For the text-containing cell, return its midpoint in (x, y) coordinate format. 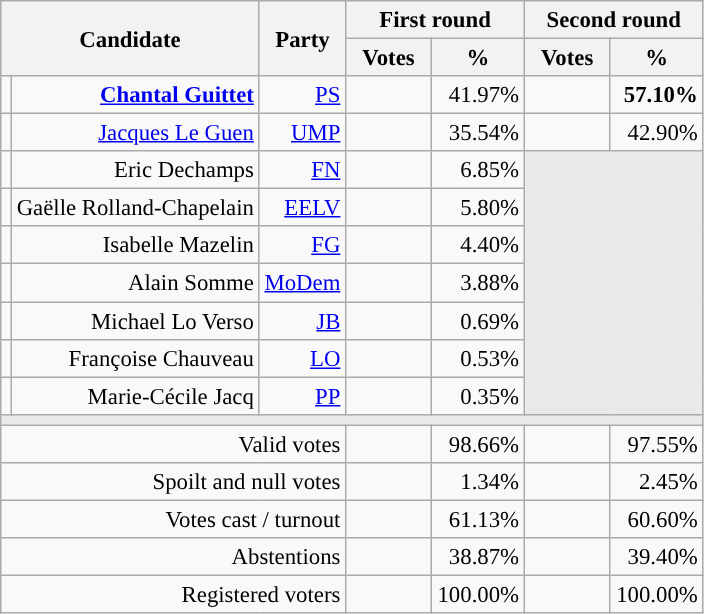
Gaëlle Rolland-Chapelain (135, 208)
JB (302, 321)
0.53% (478, 358)
Registered voters (174, 594)
60.60% (656, 519)
Jacques Le Guen (135, 133)
97.55% (656, 444)
Isabelle Mazelin (135, 245)
57.10% (656, 95)
EELV (302, 208)
98.66% (478, 444)
6.85% (478, 170)
Spoilt and null votes (174, 482)
Abstentions (174, 557)
UMP (302, 133)
MoDem (302, 283)
Françoise Chauveau (135, 358)
2.45% (656, 482)
Eric Dechamps (135, 170)
FG (302, 245)
Second round (614, 20)
Valid votes (174, 444)
FN (302, 170)
3.88% (478, 283)
35.54% (478, 133)
41.97% (478, 95)
Alain Somme (135, 283)
First round (436, 20)
0.69% (478, 321)
39.40% (656, 557)
LO (302, 358)
Michael Lo Verso (135, 321)
Chantal Guittet (135, 95)
61.13% (478, 519)
Votes cast / turnout (174, 519)
4.40% (478, 245)
PS (302, 95)
1.34% (478, 482)
38.87% (478, 557)
42.90% (656, 133)
Marie-Cécile Jacq (135, 396)
Candidate (130, 38)
5.80% (478, 208)
PP (302, 396)
Party (302, 38)
0.35% (478, 396)
